Identify which cell holds the provided text, then report its [X, Y] central coordinate. 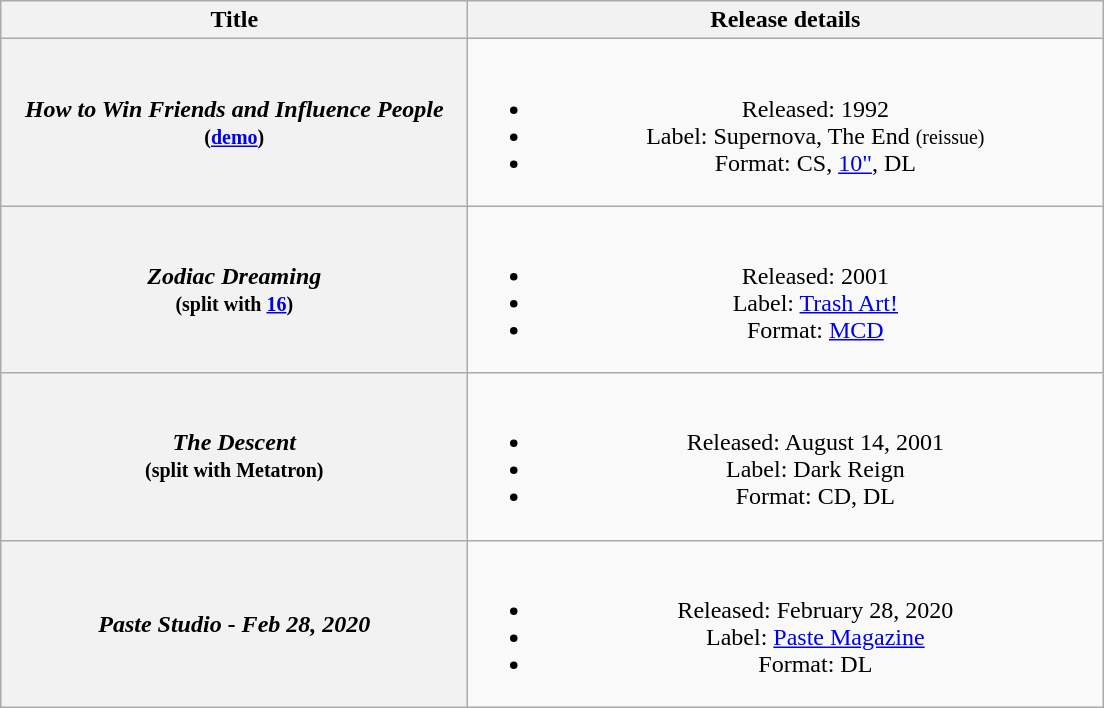
Title [234, 20]
Zodiac Dreaming(split with 16) [234, 290]
How to Win Friends and Influence People(demo) [234, 122]
The Descent(split with Metatron) [234, 456]
Released: 1992Label: Supernova, The End (reissue)Format: CS, 10", DL [786, 122]
Release details [786, 20]
Released: 2001Label: Trash Art!Format: MCD [786, 290]
Paste Studio - Feb 28, 2020 [234, 624]
Released: February 28, 2020Label: Paste MagazineFormat: DL [786, 624]
Released: August 14, 2001Label: Dark ReignFormat: CD, DL [786, 456]
